Pinpoint the cell where the given text exists, returning its (x, y) midpoint coordinate. 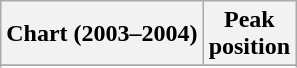
Peakposition (249, 34)
Chart (2003–2004) (102, 34)
